Search for the cell housing the specified text and yield its [x, y] center coordinate. 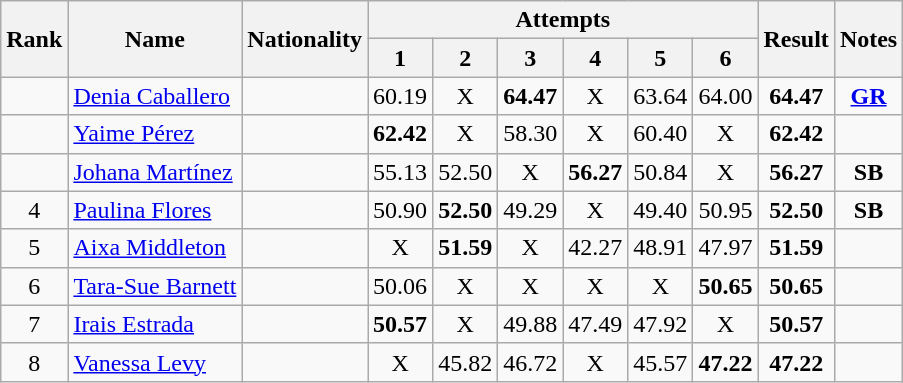
46.72 [530, 362]
Nationality [305, 39]
49.29 [530, 210]
Johana Martínez [155, 172]
47.97 [726, 248]
Paulina Flores [155, 210]
49.88 [530, 324]
Notes [868, 39]
2 [466, 58]
Tara-Sue Barnett [155, 286]
50.06 [400, 286]
50.90 [400, 210]
Result [796, 39]
60.19 [400, 96]
45.57 [660, 362]
Denia Caballero [155, 96]
42.27 [596, 248]
47.92 [660, 324]
Name [155, 39]
48.91 [660, 248]
50.84 [660, 172]
64.00 [726, 96]
Yaime Pérez [155, 134]
60.40 [660, 134]
Vanessa Levy [155, 362]
Irais Estrada [155, 324]
Rank [34, 39]
Aixa Middleton [155, 248]
1 [400, 58]
55.13 [400, 172]
47.49 [596, 324]
50.95 [726, 210]
3 [530, 58]
45.82 [466, 362]
GR [868, 96]
Attempts [563, 20]
49.40 [660, 210]
58.30 [530, 134]
63.64 [660, 96]
7 [34, 324]
8 [34, 362]
